Locate the cell with the specified text and output its [X, Y] center coordinate. 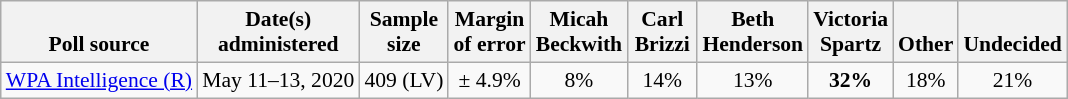
BethHenderson [752, 32]
Samplesize [404, 32]
CarlBrizzi [662, 32]
18% [926, 80]
14% [662, 80]
MicahBeckwith [579, 32]
Marginof error [489, 32]
Other [926, 32]
Poll source [99, 32]
Undecided [1012, 32]
8% [579, 80]
13% [752, 80]
21% [1012, 80]
± 4.9% [489, 80]
WPA Intelligence (R) [99, 80]
409 (LV) [404, 80]
32% [850, 80]
VictoriaSpartz [850, 32]
Date(s)administered [278, 32]
May 11–13, 2020 [278, 80]
